Scan for the cell matching the given text and deliver its [X, Y] coordinate at center. 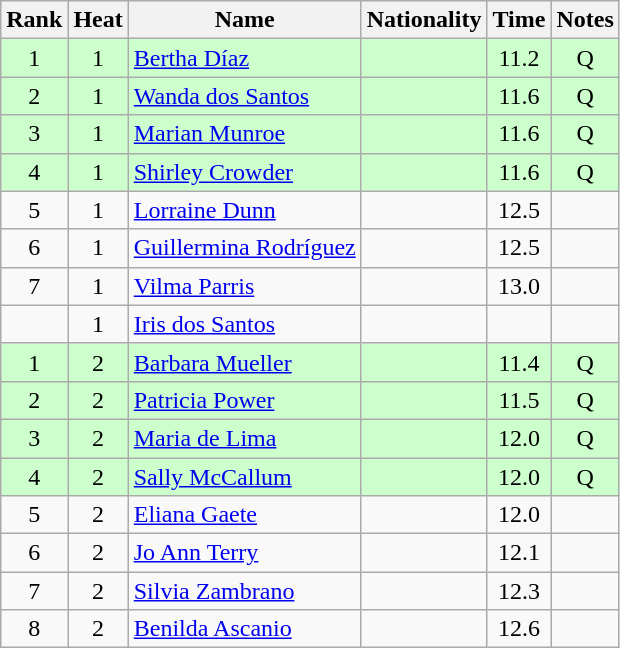
Sally McCallum [244, 477]
Maria de Lima [244, 438]
11.5 [519, 400]
Iris dos Santos [244, 324]
12.3 [519, 591]
Silvia Zambrano [244, 591]
Vilma Parris [244, 286]
11.2 [519, 58]
Eliana Gaete [244, 515]
Name [244, 20]
11.4 [519, 362]
Jo Ann Terry [244, 553]
Nationality [424, 20]
Barbara Mueller [244, 362]
12.6 [519, 629]
13.0 [519, 286]
Marian Munroe [244, 134]
Heat [98, 20]
Notes [585, 20]
Wanda dos Santos [244, 96]
Benilda Ascanio [244, 629]
Patricia Power [244, 400]
8 [34, 629]
Guillermina Rodríguez [244, 248]
12.1 [519, 553]
Rank [34, 20]
Shirley Crowder [244, 172]
Lorraine Dunn [244, 210]
Time [519, 20]
Bertha Díaz [244, 58]
